Provide the (X, Y) coordinate of the cell's center where the given text is located.  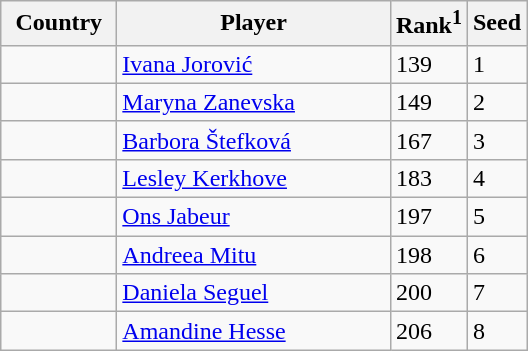
Country (59, 24)
2 (496, 102)
198 (428, 255)
8 (496, 331)
197 (428, 217)
Seed (496, 24)
5 (496, 217)
4 (496, 178)
139 (428, 64)
Daniela Seguel (254, 293)
Player (254, 24)
Ons Jabeur (254, 217)
Rank1 (428, 24)
Amandine Hesse (254, 331)
200 (428, 293)
Barbora Štefková (254, 140)
Maryna Zanevska (254, 102)
183 (428, 178)
6 (496, 255)
206 (428, 331)
7 (496, 293)
Ivana Jorović (254, 64)
1 (496, 64)
Lesley Kerkhove (254, 178)
149 (428, 102)
3 (496, 140)
Andreea Mitu (254, 255)
167 (428, 140)
